Detect which cell encompasses the target text, then output its (x, y) center coordinate. 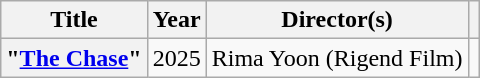
Director(s) (337, 20)
Rima Yoon (Rigend Film) (337, 58)
"The Chase" (74, 58)
2025 (176, 58)
Year (176, 20)
Title (74, 20)
